Capture the cell that displays the provided text and extract its (x, y) central coordinate. 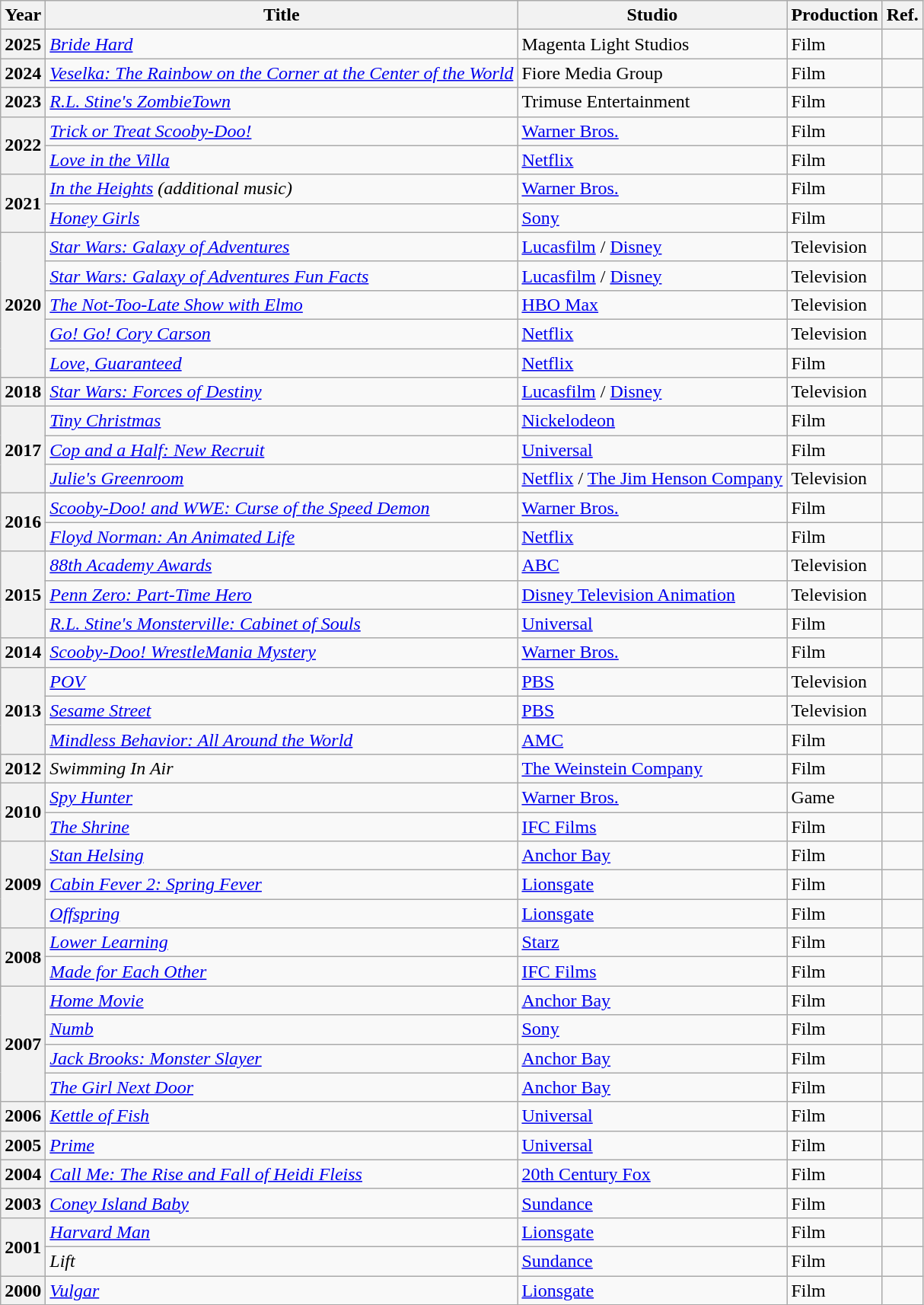
2006 (23, 1116)
Numb (282, 1029)
Offspring (282, 914)
2001 (23, 1246)
Made for Each Other (282, 972)
2020 (23, 305)
Go! Go! Cory Carson (282, 333)
Star Wars: Galaxy of Adventures (282, 247)
ABC (652, 566)
Sesame Street (282, 710)
Swimming In Air (282, 768)
In the Heights (additional music) (282, 189)
Vulgar (282, 1291)
Penn Zero: Part-Time Hero (282, 595)
Honey Girls (282, 218)
Cabin Fever 2: Spring Fever (282, 885)
Jack Brooks: Monster Slayer (282, 1058)
2017 (23, 450)
Spy Hunter (282, 797)
Ref. (903, 15)
2022 (23, 145)
2024 (23, 73)
Call Me: The Rise and Fall of Heidi Fleiss (282, 1174)
AMC (652, 739)
HBO Max (652, 305)
Magenta Light Studios (652, 44)
Fiore Media Group (652, 73)
Veselka: The Rainbow on the Corner at the Center of the World (282, 73)
Home Movie (282, 1000)
2008 (23, 957)
2005 (23, 1145)
Starz (652, 943)
Scooby-Doo! and WWE: Curse of the Speed Demon (282, 508)
Coney Island Baby (282, 1203)
2012 (23, 768)
Game (834, 797)
Star Wars: Forces of Destiny (282, 392)
Nickelodeon (652, 421)
Floyd Norman: An Animated Life (282, 537)
2015 (23, 595)
Star Wars: Galaxy of Adventures Fun Facts (282, 276)
Studio (652, 15)
2010 (23, 812)
Prime (282, 1145)
Kettle of Fish (282, 1116)
2023 (23, 102)
Trick or Treat Scooby-Doo! (282, 131)
Title (282, 15)
2025 (23, 44)
88th Academy Awards (282, 566)
2018 (23, 392)
Bride Hard (282, 44)
2016 (23, 522)
Mindless Behavior: All Around the World (282, 739)
2009 (23, 885)
Love in the Villa (282, 160)
Harvard Man (282, 1232)
Cop and a Half: New Recruit (282, 450)
2007 (23, 1044)
2004 (23, 1174)
Netflix / The Jim Henson Company (652, 479)
Trimuse Entertainment (652, 102)
Production (834, 15)
R.L. Stine's ZombieTown (282, 102)
The Girl Next Door (282, 1087)
R.L. Stine's Monsterville: Cabinet of Souls (282, 624)
Lift (282, 1261)
The Shrine (282, 826)
The Weinstein Company (652, 768)
2021 (23, 203)
Stan Helsing (282, 856)
The Not-Too-Late Show with Elmo (282, 305)
2000 (23, 1291)
Lower Learning (282, 943)
POV (282, 681)
Disney Television Animation (652, 595)
Julie's Greenroom (282, 479)
20th Century Fox (652, 1174)
Tiny Christmas (282, 421)
Scooby-Doo! WrestleMania Mystery (282, 652)
Year (23, 15)
2003 (23, 1203)
2014 (23, 652)
Love, Guaranteed (282, 363)
2013 (23, 710)
